Output the [X, Y] coordinate of the center of the cell containing the given text.  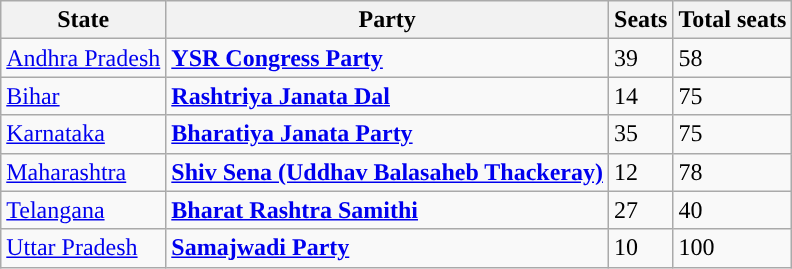
Shiv Sena (Uddhav Balasaheb Thackeray) [388, 172]
Seats [641, 20]
Bharat Rashtra Samithi [388, 210]
Telangana [84, 210]
Total seats [732, 20]
40 [732, 210]
Bihar [84, 96]
Rashtriya Janata Dal [388, 96]
78 [732, 172]
Bharatiya Janata Party [388, 134]
State [84, 20]
Maharashtra [84, 172]
58 [732, 58]
Karnataka [84, 134]
Party [388, 20]
100 [732, 248]
39 [641, 58]
Andhra Pradesh [84, 58]
35 [641, 134]
10 [641, 248]
Uttar Pradesh [84, 248]
Samajwadi Party [388, 248]
YSR Congress Party [388, 58]
14 [641, 96]
27 [641, 210]
12 [641, 172]
